Scan for the cell matching the given text and deliver its (X, Y) coordinate at center. 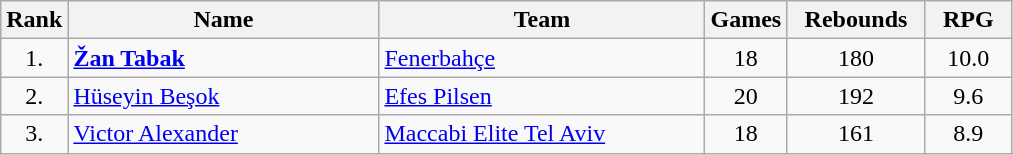
1. (34, 58)
Žan Tabak (224, 58)
20 (746, 96)
Hüseyin Beşok (224, 96)
9.6 (968, 96)
8.9 (968, 134)
Maccabi Elite Tel Aviv (542, 134)
192 (856, 96)
Victor Alexander (224, 134)
10.0 (968, 58)
Fenerbahçe (542, 58)
161 (856, 134)
3. (34, 134)
180 (856, 58)
Name (224, 20)
Rank (34, 20)
Rebounds (856, 20)
Games (746, 20)
Efes Pilsen (542, 96)
RPG (968, 20)
Team (542, 20)
2. (34, 96)
